Identify which cell holds the provided text, then report its (x, y) central coordinate. 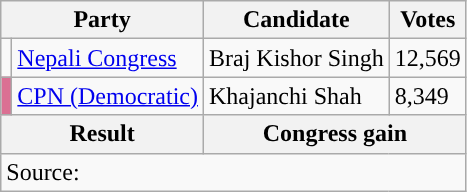
Source: (234, 172)
Result (102, 134)
Nepali Congress (108, 58)
Candidate (296, 20)
8,349 (428, 96)
Braj Kishor Singh (296, 58)
Congress gain (334, 134)
12,569 (428, 58)
Khajanchi Shah (296, 96)
CPN (Democratic) (108, 96)
Votes (428, 20)
Party (102, 20)
